Pinpoint the cell where the given text exists, returning its (X, Y) midpoint coordinate. 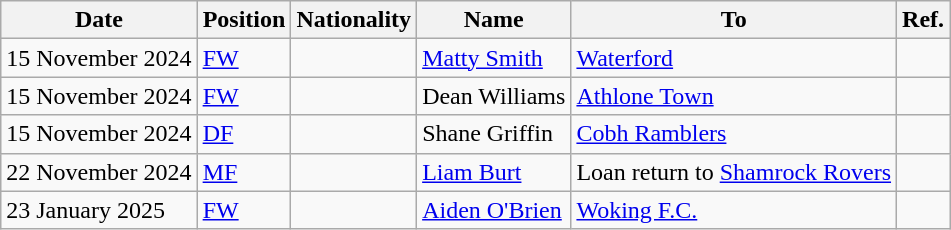
23 January 2025 (99, 210)
Shane Griffin (494, 134)
To (734, 20)
Athlone Town (734, 96)
Liam Burt (494, 172)
Waterford (734, 58)
Woking F.C. (734, 210)
DF (244, 134)
Date (99, 20)
Loan return to Shamrock Rovers (734, 172)
Name (494, 20)
Aiden O'Brien (494, 210)
MF (244, 172)
Cobh Ramblers (734, 134)
Ref. (924, 20)
Dean Williams (494, 96)
Nationality (354, 20)
Position (244, 20)
Matty Smith (494, 58)
22 November 2024 (99, 172)
